Provide the [x, y] coordinate of the cell's center where the given text is located.  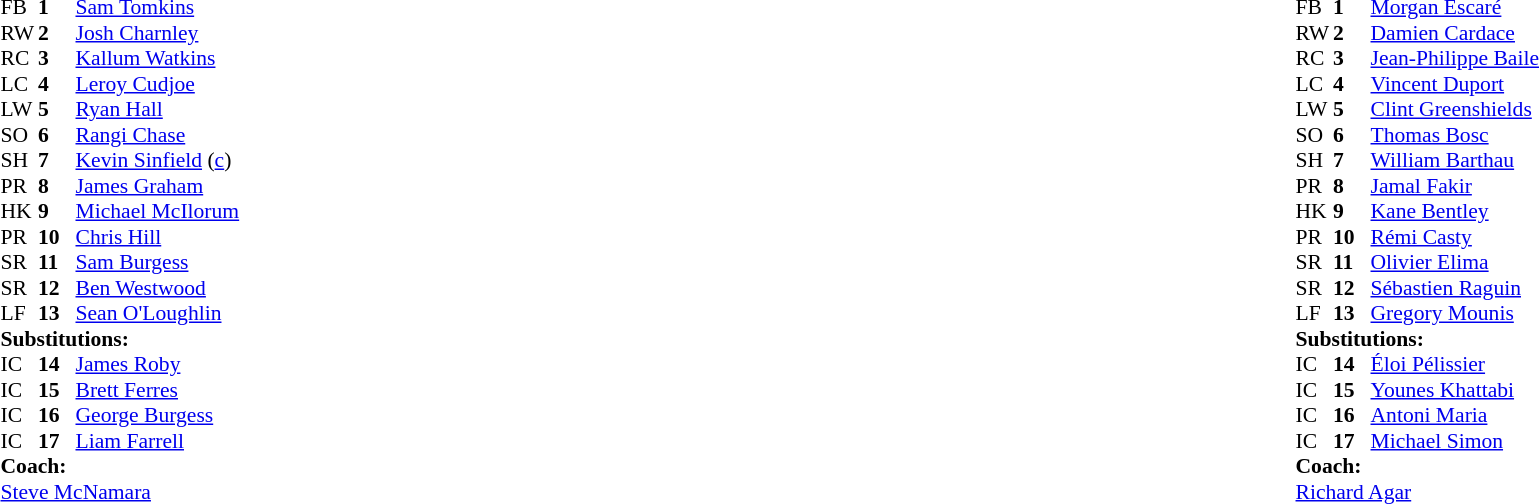
Liam Farrell [158, 441]
Éloi Pélissier [1455, 365]
Antoni Maria [1455, 415]
Leroy Cudjoe [158, 84]
Gregory Mounis [1455, 313]
Kevin Sinfield (c) [158, 161]
Josh Charnley [158, 33]
Kallum Watkins [158, 59]
Brett Ferres [158, 390]
Rémi Casty [1455, 237]
Sébastien Raguin [1455, 288]
Jean-Philippe Baile [1455, 59]
Ryan Hall [158, 109]
Thomas Bosc [1455, 135]
Damien Cardace [1455, 33]
Rangi Chase [158, 135]
Kane Bentley [1455, 211]
Ben Westwood [158, 288]
Younes Khattabi [1455, 390]
James Roby [158, 365]
Olivier Elima [1455, 263]
Michael Simon [1455, 441]
James Graham [158, 186]
Vincent Duport [1455, 84]
Clint Greenshields [1455, 109]
Michael McIlorum [158, 211]
Sam Burgess [158, 263]
Sean O'Loughlin [158, 313]
George Burgess [158, 415]
Jamal Fakir [1455, 186]
William Barthau [1455, 161]
Chris Hill [158, 237]
